Detect which cell encompasses the target text, then output its (X, Y) center coordinate. 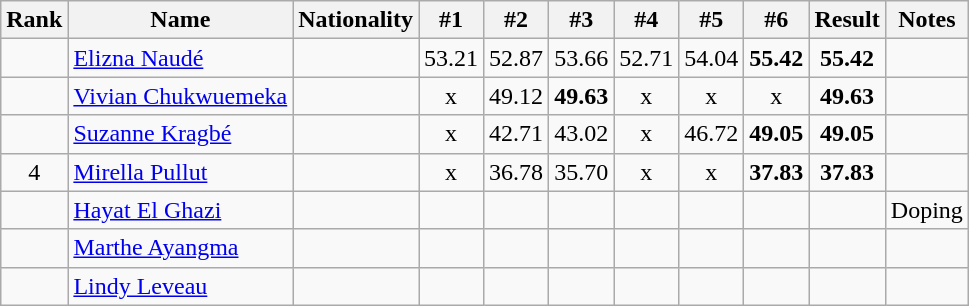
#4 (646, 20)
Rank (34, 20)
Name (180, 20)
Doping (926, 210)
Notes (926, 20)
#5 (712, 20)
54.04 (712, 58)
Mirella Pullut (180, 172)
43.02 (582, 134)
#3 (582, 20)
Suzanne Kragbé (180, 134)
#1 (450, 20)
Vivian Chukwuemeka (180, 96)
36.78 (516, 172)
Elizna Naudé (180, 58)
Marthe Ayangma (180, 248)
35.70 (582, 172)
46.72 (712, 134)
Result (847, 20)
Nationality (356, 20)
49.12 (516, 96)
42.71 (516, 134)
#2 (516, 20)
52.87 (516, 58)
#6 (776, 20)
53.66 (582, 58)
Lindy Leveau (180, 286)
52.71 (646, 58)
53.21 (450, 58)
4 (34, 172)
Hayat El Ghazi (180, 210)
